Provide the [X, Y] coordinate of the cell's center where the given text is located.  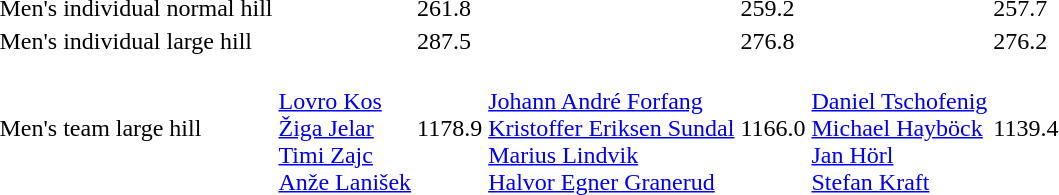
287.5 [450, 41]
276.8 [773, 41]
